Find where the given text appears and provide that cell's center as [X, Y] coordinate. 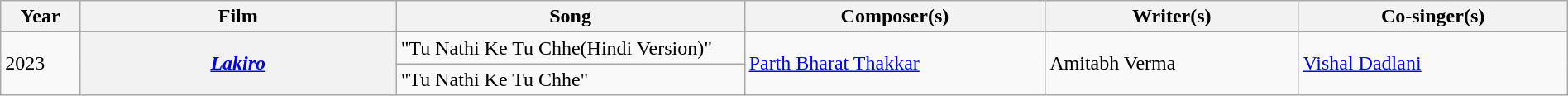
Song [571, 17]
Co-singer(s) [1432, 17]
Film [238, 17]
Lakiro [238, 64]
Vishal Dadlani [1432, 64]
Parth Bharat Thakkar [895, 64]
"Tu Nathi Ke Tu Chhe(Hindi Version)" [571, 48]
Amitabh Verma [1172, 64]
"Tu Nathi Ke Tu Chhe" [571, 79]
2023 [41, 64]
Writer(s) [1172, 17]
Year [41, 17]
Composer(s) [895, 17]
